Determine the [x, y] coordinate at the center of the cell enclosing the given text.  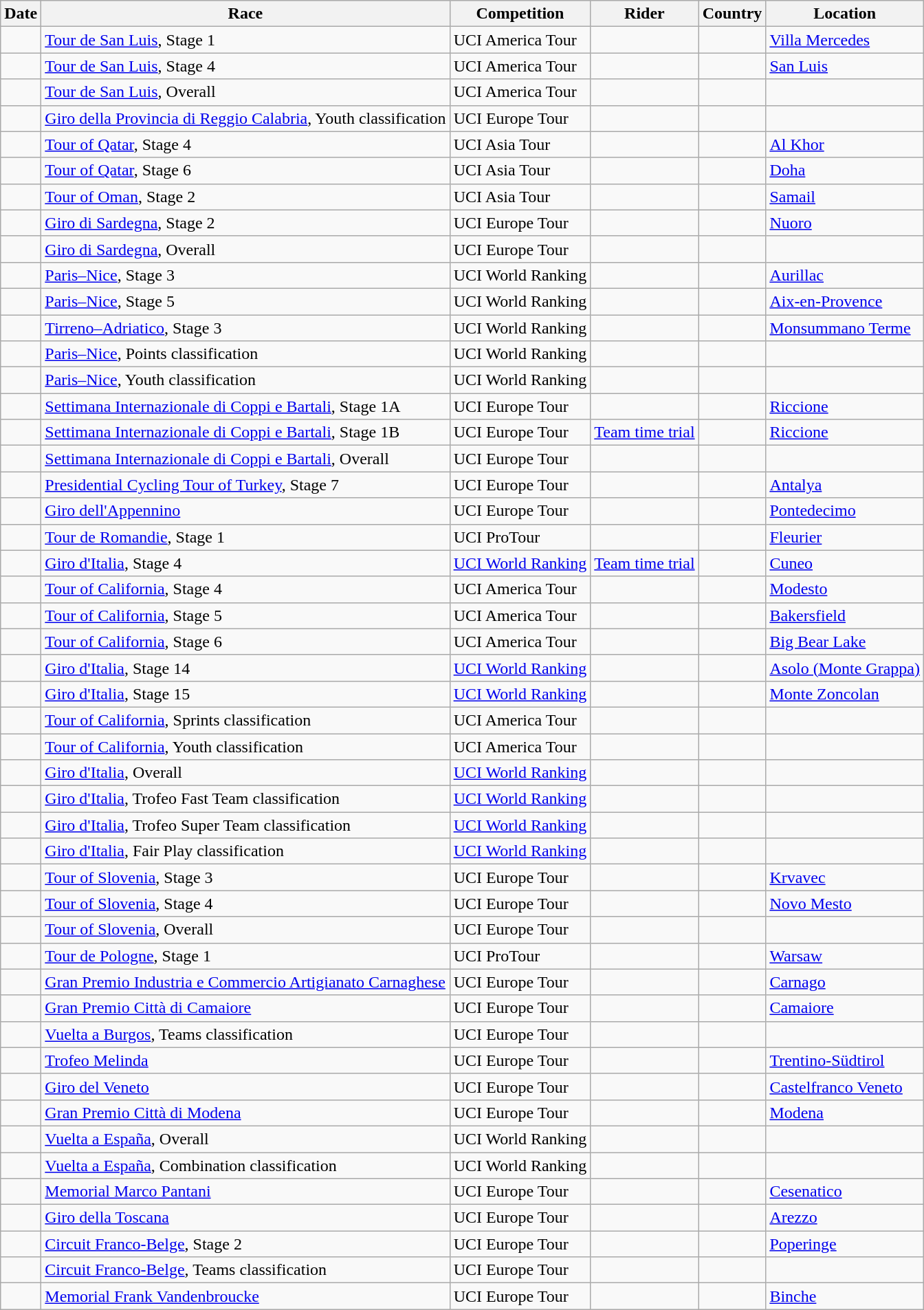
Giro di Sardegna, Stage 2 [245, 223]
Circuit Franco-Belge, Stage 2 [245, 1244]
Gran Premio Industria e Commercio Artigianato Carnaghese [245, 982]
Settimana Internazionale di Coppi e Bartali, Stage 1B [245, 433]
Antalya [845, 485]
Modesto [845, 589]
Rider [645, 14]
Giro d'Italia, Overall [245, 773]
Competition [520, 14]
Giro d'Italia, Stage 4 [245, 563]
Gran Premio Città di Camaiore [245, 1008]
San Luis [845, 66]
Tour of Slovenia, Overall [245, 930]
Modena [845, 1113]
Giro dell'Appennino [245, 511]
Camaiore [845, 1008]
Castelfranco Veneto [845, 1087]
Giro d'Italia, Trofeo Super Team classification [245, 825]
Paris–Nice, Youth classification [245, 380]
Gran Premio Città di Modena [245, 1113]
Arezzo [845, 1218]
Warsaw [845, 956]
Novo Mesto [845, 904]
Tour of Slovenia, Stage 4 [245, 904]
Memorial Frank Vandenbroucke [245, 1296]
Tour de Romandie, Stage 1 [245, 537]
Giro del Veneto [245, 1087]
Aix-en-Provence [845, 301]
Tour of California, Stage 5 [245, 615]
Giro d'Italia, Stage 14 [245, 668]
Samail [845, 197]
Doha [845, 171]
Giro d'Italia, Fair Play classification [245, 851]
Trofeo Melinda [245, 1060]
Tour of California, Stage 6 [245, 642]
Monsummano Terme [845, 328]
Tour de San Luis, Stage 4 [245, 66]
Al Khor [845, 144]
Tour of California, Youth classification [245, 746]
Tour de San Luis, Stage 1 [245, 40]
Settimana Internazionale di Coppi e Bartali, Stage 1A [245, 406]
Poperinge [845, 1244]
Vuelta a Burgos, Teams classification [245, 1034]
Paris–Nice, Points classification [245, 354]
Tour of Slovenia, Stage 3 [245, 877]
Carnago [845, 982]
Fleurier [845, 537]
Vuelta a España, Combination classification [245, 1166]
Tour of Oman, Stage 2 [245, 197]
Giro di Sardegna, Overall [245, 249]
Tirreno–Adriatico, Stage 3 [245, 328]
Aurillac [845, 275]
Giro della Provincia di Reggio Calabria, Youth classification [245, 118]
Circuit Franco-Belge, Teams classification [245, 1270]
Krvavec [845, 877]
Cuneo [845, 563]
Date [21, 14]
Bakersfield [845, 615]
Binche [845, 1296]
Giro della Toscana [245, 1218]
Villa Mercedes [845, 40]
Presidential Cycling Tour of Turkey, Stage 7 [245, 485]
Giro d'Italia, Stage 15 [245, 694]
Monte Zoncolan [845, 694]
Country [732, 14]
Race [245, 14]
Asolo (Monte Grappa) [845, 668]
Tour de Pologne, Stage 1 [245, 956]
Trentino-Südtirol [845, 1060]
Tour of California, Sprints classification [245, 720]
Tour of Qatar, Stage 6 [245, 171]
Big Bear Lake [845, 642]
Paris–Nice, Stage 5 [245, 301]
Cesenatico [845, 1192]
Tour of California, Stage 4 [245, 589]
Giro d'Italia, Trofeo Fast Team classification [245, 799]
Settimana Internazionale di Coppi e Bartali, Overall [245, 459]
Pontedecimo [845, 511]
Location [845, 14]
Tour of Qatar, Stage 4 [245, 144]
Tour de San Luis, Overall [245, 92]
Vuelta a España, Overall [245, 1139]
Nuoro [845, 223]
Paris–Nice, Stage 3 [245, 275]
Memorial Marco Pantani [245, 1192]
